Pinpoint the cell where the given text exists, returning its [x, y] midpoint coordinate. 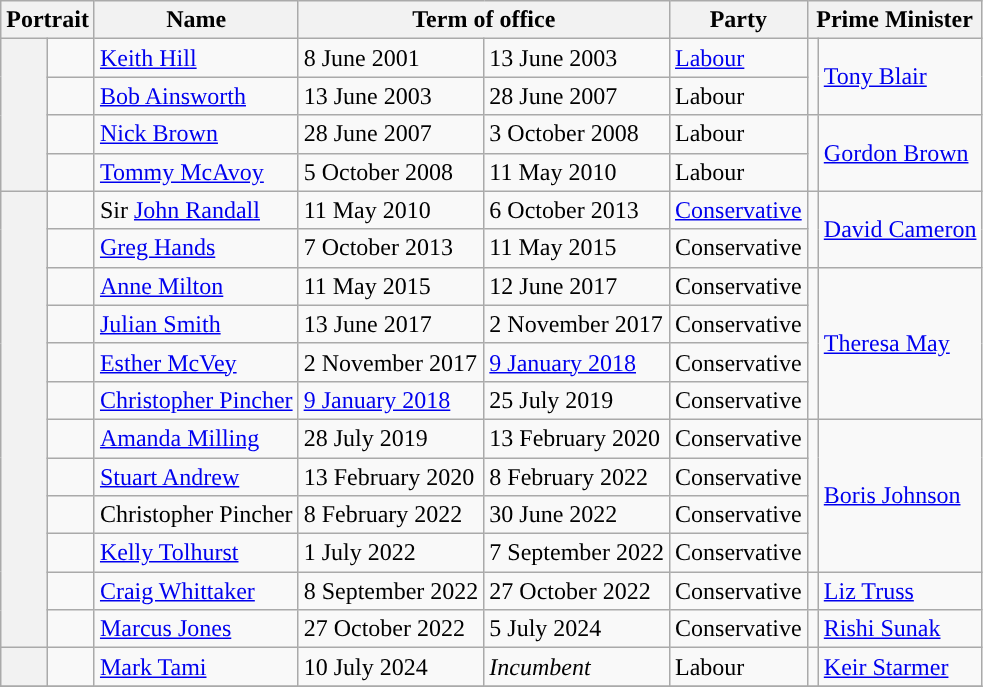
Incumbent [577, 667]
7 September 2022 [577, 553]
Sir John Randall [196, 210]
5 July 2024 [577, 629]
Esther McVey [196, 362]
Nick Brown [196, 134]
Anne Milton [196, 286]
Mark Tami [196, 667]
Rishi Sunak [900, 629]
Marcus Jones [196, 629]
6 October 2013 [577, 210]
Term of office [484, 20]
Craig Whittaker [196, 591]
Kelly Tolhurst [196, 553]
10 July 2024 [391, 667]
Tony Blair [900, 77]
Theresa May [900, 343]
Portrait [48, 20]
Keir Starmer [900, 667]
1 July 2022 [391, 553]
Stuart Andrew [196, 477]
12 June 2017 [577, 286]
Liz Truss [900, 591]
Amanda Milling [196, 438]
Name [196, 20]
Julian Smith [196, 324]
Gordon Brown [900, 153]
8 June 2001 [391, 58]
Bob Ainsworth [196, 96]
Party [739, 20]
28 July 2019 [391, 438]
Tommy McAvoy [196, 172]
Prime Minister [894, 20]
5 October 2008 [391, 172]
Boris Johnson [900, 495]
Keith Hill [196, 58]
Greg Hands [196, 248]
David Cameron [900, 229]
13 June 2017 [391, 324]
25 July 2019 [577, 400]
30 June 2022 [577, 515]
3 October 2008 [577, 134]
7 October 2013 [391, 248]
8 September 2022 [391, 591]
